Search for the cell housing the specified text and yield its (x, y) center coordinate. 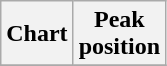
Chart (37, 34)
Peakposition (119, 34)
